Return the [X, Y] coordinate for the center point of the cell that contains the specified text.  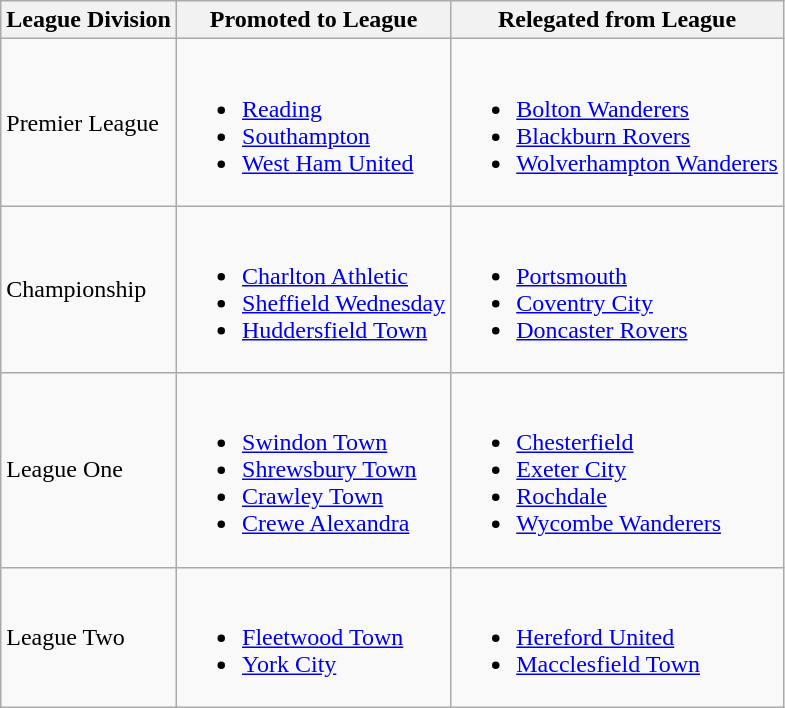
League Division [89, 20]
League One [89, 470]
Promoted to League [314, 20]
Swindon Town Shrewsbury Town Crawley Town Crewe Alexandra [314, 470]
Hereford United Macclesfield Town [618, 637]
Portsmouth Coventry City Doncaster Rovers [618, 290]
Reading Southampton West Ham United [314, 122]
Premier League [89, 122]
Relegated from League [618, 20]
League Two [89, 637]
Championship [89, 290]
Fleetwood Town York City [314, 637]
Bolton Wanderers Blackburn Rovers Wolverhampton Wanderers [618, 122]
Charlton Athletic Sheffield Wednesday Huddersfield Town [314, 290]
Chesterfield Exeter City Rochdale Wycombe Wanderers [618, 470]
